Extract the (X, Y) coordinate from the center of the cell holding the provided text.  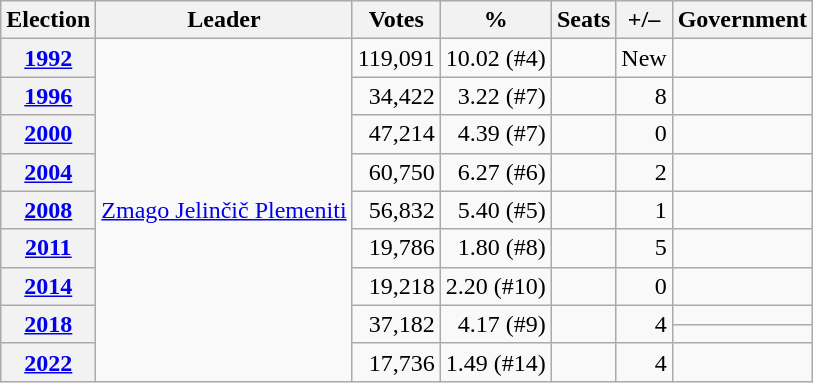
17,736 (396, 362)
Government (742, 20)
2 (644, 172)
2018 (48, 324)
1.49 (#14) (496, 362)
Zmago Jelinčič Plemeniti (224, 210)
Leader (224, 20)
5 (644, 248)
2.20 (#10) (496, 286)
47,214 (396, 134)
Votes (396, 20)
5.40 (#5) (496, 210)
2004 (48, 172)
+/– (644, 20)
2011 (48, 248)
8 (644, 96)
1992 (48, 58)
% (496, 20)
2008 (48, 210)
1996 (48, 96)
37,182 (396, 324)
4.39 (#7) (496, 134)
10.02 (#4) (496, 58)
Seats (583, 20)
56,832 (396, 210)
6.27 (#6) (496, 172)
Election (48, 20)
New (644, 58)
119,091 (396, 58)
60,750 (396, 172)
1.80 (#8) (496, 248)
4.17 (#9) (496, 324)
1 (644, 210)
2000 (48, 134)
3.22 (#7) (496, 96)
2022 (48, 362)
19,786 (396, 248)
2014 (48, 286)
19,218 (396, 286)
34,422 (396, 96)
